Return [x, y] of the center of cell containing provided text 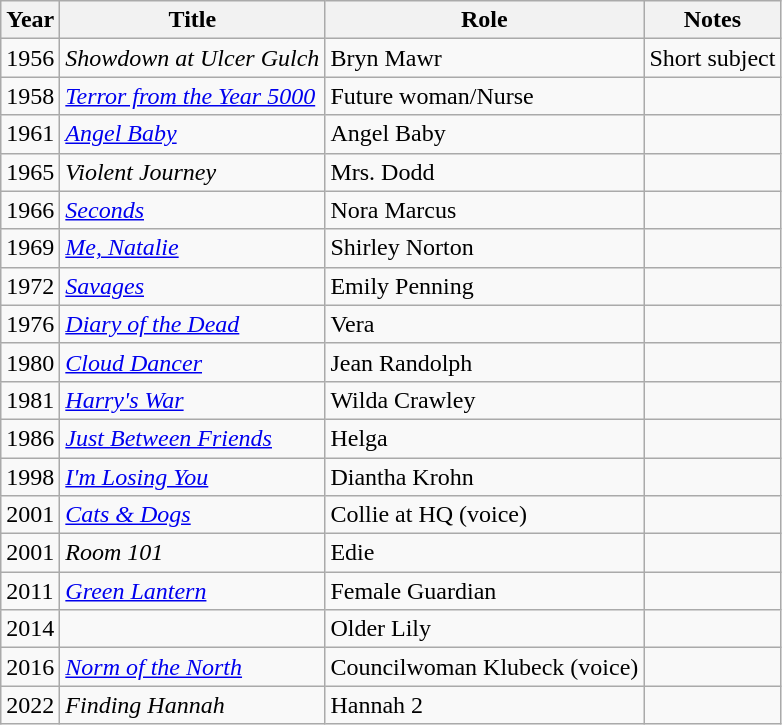
Cats & Dogs [192, 515]
Diantha Krohn [484, 477]
1972 [30, 286]
Jean Randolph [484, 362]
Room 101 [192, 553]
2011 [30, 591]
Hannah 2 [484, 705]
2022 [30, 705]
Wilda Crawley [484, 400]
1966 [30, 210]
Just Between Friends [192, 438]
1956 [30, 58]
1976 [30, 324]
1980 [30, 362]
1958 [30, 96]
Emily Penning [484, 286]
Norm of the North [192, 667]
Terror from the Year 5000 [192, 96]
1981 [30, 400]
Future woman/Nurse [484, 96]
Harry's War [192, 400]
1986 [30, 438]
Mrs. Dodd [484, 172]
Diary of the Dead [192, 324]
Seconds [192, 210]
Savages [192, 286]
2014 [30, 629]
Helga [484, 438]
Green Lantern [192, 591]
1969 [30, 248]
Me, Natalie [192, 248]
Cloud Dancer [192, 362]
Title [192, 20]
Violent Journey [192, 172]
2016 [30, 667]
Councilwoman Klubeck (voice) [484, 667]
1961 [30, 134]
Vera [484, 324]
Older Lily [484, 629]
Nora Marcus [484, 210]
Edie [484, 553]
I'm Losing You [192, 477]
Bryn Mawr [484, 58]
1998 [30, 477]
Short subject [712, 58]
Showdown at Ulcer Gulch [192, 58]
Shirley Norton [484, 248]
Collie at HQ (voice) [484, 515]
Notes [712, 20]
Female Guardian [484, 591]
Role [484, 20]
1965 [30, 172]
Finding Hannah [192, 705]
Year [30, 20]
